Capture the cell that displays the provided text and extract its [X, Y] central coordinate. 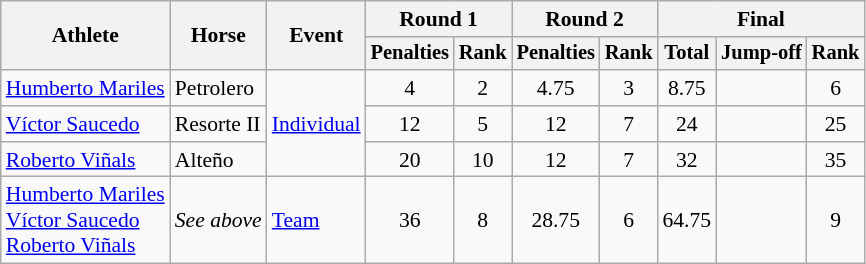
Roberto Viñals [86, 160]
4.75 [556, 88]
Round 1 [439, 19]
20 [410, 160]
Petrolero [218, 88]
9 [836, 220]
64.75 [686, 220]
24 [686, 124]
28.75 [556, 220]
Jump-off [762, 54]
Team [316, 220]
Individual [316, 124]
35 [836, 160]
3 [629, 88]
Resorte II [218, 124]
2 [483, 88]
Total [686, 54]
Horse [218, 36]
5 [483, 124]
8.75 [686, 88]
See above [218, 220]
4 [410, 88]
Round 2 [585, 19]
Humberto Mariles [86, 88]
Alteño [218, 160]
36 [410, 220]
Víctor Saucedo [86, 124]
32 [686, 160]
25 [836, 124]
10 [483, 160]
Athlete [86, 36]
Humberto MarilesVíctor SaucedoRoberto Viñals [86, 220]
8 [483, 220]
Final [760, 19]
Event [316, 36]
